Return the (x, y) coordinate for the center point of the cell that contains the specified text.  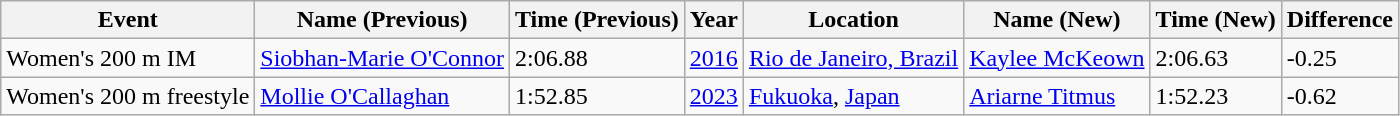
Location (853, 20)
Name (New) (1057, 20)
-0.62 (1340, 96)
2016 (714, 58)
2:06.88 (598, 58)
Kaylee McKeown (1057, 58)
2:06.63 (1216, 58)
1:52.23 (1216, 96)
Fukuoka, Japan (853, 96)
2023 (714, 96)
Time (Previous) (598, 20)
Women's 200 m freestyle (128, 96)
Time (New) (1216, 20)
Name (Previous) (382, 20)
Mollie O'Callaghan (382, 96)
Year (714, 20)
Difference (1340, 20)
Siobhan-Marie O'Connor (382, 58)
Ariarne Titmus (1057, 96)
Event (128, 20)
-0.25 (1340, 58)
Rio de Janeiro, Brazil (853, 58)
Women's 200 m IM (128, 58)
1:52.85 (598, 96)
